Locate the cell with the specified text and output its [X, Y] center coordinate. 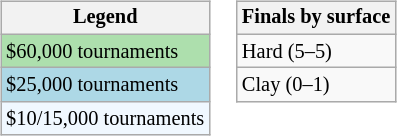
Hard (5–5) [316, 51]
Clay (0–1) [316, 85]
Finals by surface [316, 18]
$25,000 tournaments [105, 85]
Legend [105, 18]
$10/15,000 tournaments [105, 119]
$60,000 tournaments [105, 51]
